Output the [X, Y] coordinate of the center of the cell containing the given text.  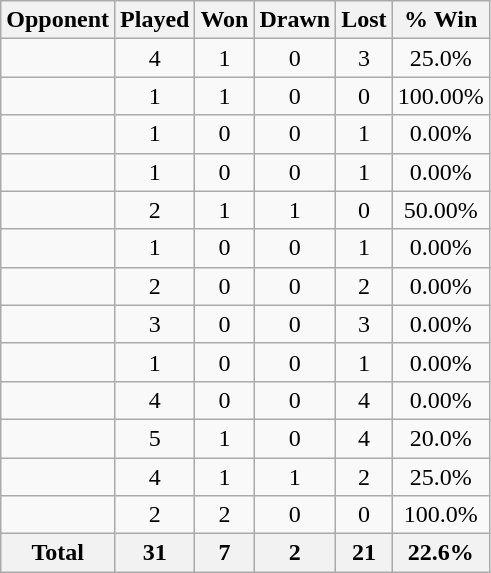
Opponent [58, 20]
100.00% [440, 96]
21 [364, 553]
7 [224, 553]
50.00% [440, 210]
100.0% [440, 515]
5 [155, 438]
Played [155, 20]
22.6% [440, 553]
Lost [364, 20]
Won [224, 20]
Total [58, 553]
% Win [440, 20]
Drawn [295, 20]
31 [155, 553]
20.0% [440, 438]
